Pinpoint the cell where the given text exists, returning its [X, Y] midpoint coordinate. 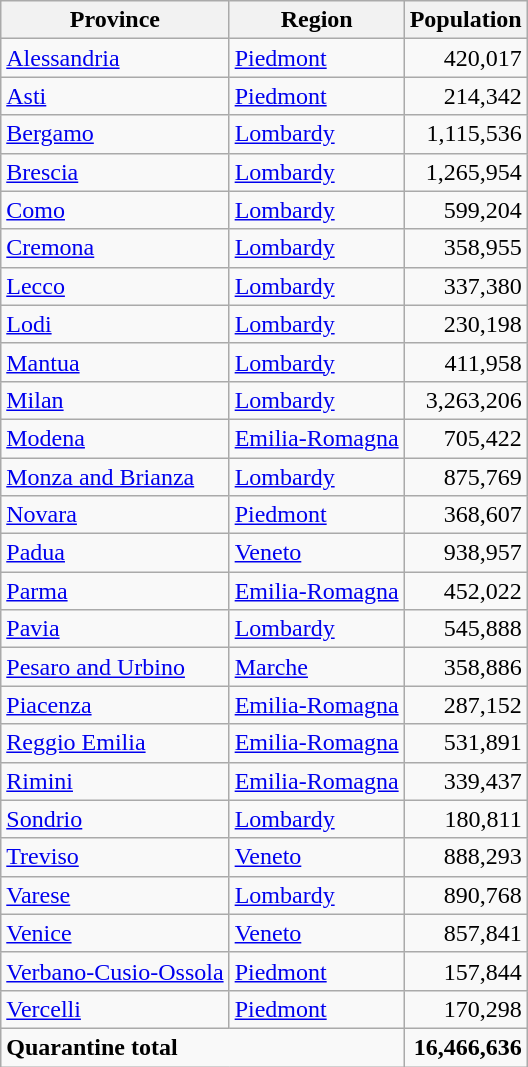
Bergamo [115, 134]
1,115,536 [466, 134]
890,768 [466, 895]
368,607 [466, 515]
Novara [115, 515]
Alessandria [115, 58]
Monza and Brianza [115, 477]
Mantua [115, 362]
358,955 [466, 248]
Sondrio [115, 819]
16,466,636 [466, 1047]
Vercelli [115, 1009]
531,891 [466, 743]
180,811 [466, 819]
Brescia [115, 172]
337,380 [466, 286]
Varese [115, 895]
358,886 [466, 667]
Province [115, 20]
Reggio Emilia [115, 743]
287,152 [466, 705]
420,017 [466, 58]
545,888 [466, 629]
Modena [115, 438]
Quarantine total [202, 1047]
Venice [115, 933]
170,298 [466, 1009]
Lecco [115, 286]
Population [466, 20]
230,198 [466, 324]
Verbano-Cusio-Ossola [115, 971]
1,265,954 [466, 172]
3,263,206 [466, 400]
157,844 [466, 971]
Pesaro and Urbino [115, 667]
Cremona [115, 248]
875,769 [466, 477]
214,342 [466, 96]
Region [316, 20]
599,204 [466, 210]
Padua [115, 553]
Piacenza [115, 705]
Pavia [115, 629]
Milan [115, 400]
Parma [115, 591]
857,841 [466, 933]
339,437 [466, 781]
411,958 [466, 362]
938,957 [466, 553]
Como [115, 210]
Treviso [115, 857]
Rimini [115, 781]
Marche [316, 667]
705,422 [466, 438]
452,022 [466, 591]
888,293 [466, 857]
Asti [115, 96]
Lodi [115, 324]
